Output the [x, y] coordinate of the center of the cell containing the given text.  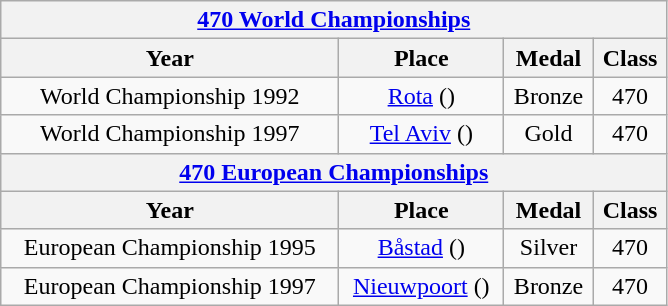
Rota () [422, 96]
European Championship 1995 [170, 248]
Silver [549, 248]
470 World Championships [334, 20]
European Championship 1997 [170, 286]
Gold [549, 134]
470 European Championships [334, 172]
World Championship 1997 [170, 134]
Tel Aviv () [422, 134]
Båstad () [422, 248]
Nieuwpoort () [422, 286]
World Championship 1992 [170, 96]
